Output the [X, Y] coordinate of the center of the cell containing the given text.  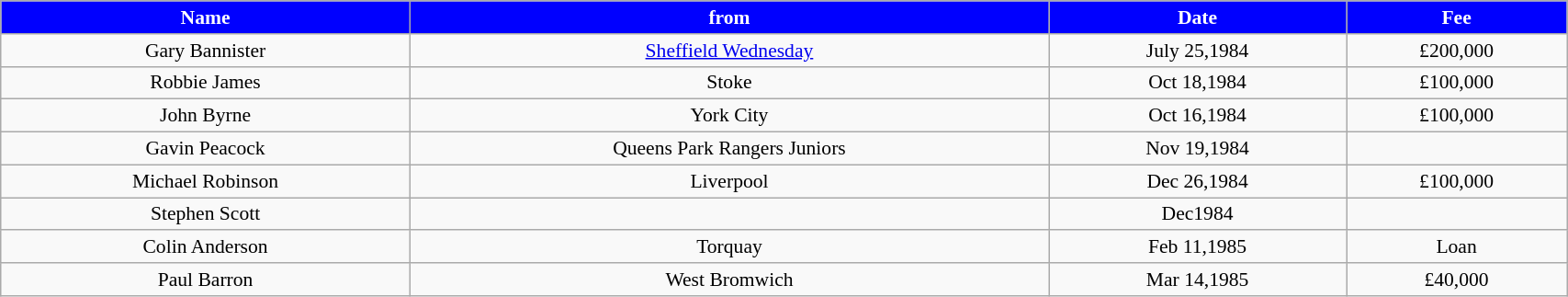
Gary Bannister [206, 51]
Sheffield Wednesday [729, 51]
Date [1198, 17]
July 25,1984 [1198, 51]
Name [206, 17]
Torquay [729, 247]
Oct 18,1984 [1198, 83]
Michael Robinson [206, 181]
£40,000 [1457, 280]
Paul Barron [206, 280]
from [729, 17]
Fee [1457, 17]
Stephen Scott [206, 214]
Colin Anderson [206, 247]
Stoke [729, 83]
Gavin Peacock [206, 149]
Queens Park Rangers Juniors [729, 149]
John Byrne [206, 116]
York City [729, 116]
Robbie James [206, 83]
West Bromwich [729, 280]
Feb 11,1985 [1198, 247]
Oct 16,1984 [1198, 116]
Liverpool [729, 181]
Dec1984 [1198, 214]
Mar 14,1985 [1198, 280]
£200,000 [1457, 51]
Loan [1457, 247]
Dec 26,1984 [1198, 181]
Nov 19,1984 [1198, 149]
